Output the (x, y) coordinate of the center of the cell containing the given text.  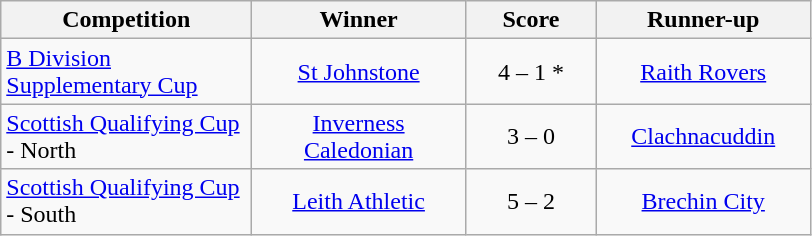
Competition (126, 20)
B Division Supplementary Cup (126, 72)
Scottish Qualifying Cup - North (126, 136)
Leith Athletic (359, 202)
Inverness Caledonian (359, 136)
3 – 0 (530, 136)
Score (530, 20)
Winner (359, 20)
Scottish Qualifying Cup - South (126, 202)
5 – 2 (530, 202)
Runner-up (703, 20)
Brechin City (703, 202)
St Johnstone (359, 72)
Clachnacuddin (703, 136)
Raith Rovers (703, 72)
4 – 1 * (530, 72)
